Provide the [X, Y] coordinate of the cell's center where the given text is located.  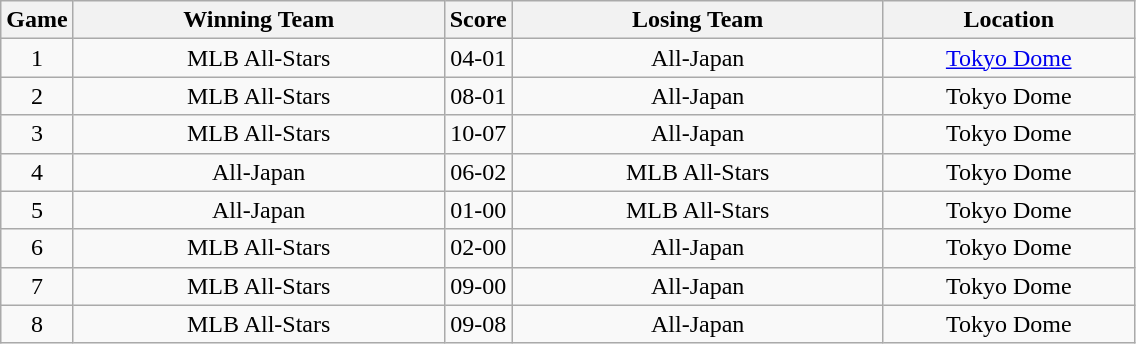
04-01 [478, 58]
Winning Team [258, 20]
4 [37, 172]
Location [1008, 20]
10-07 [478, 134]
Score [478, 20]
1 [37, 58]
6 [37, 248]
3 [37, 134]
8 [37, 324]
01-00 [478, 210]
Losing Team [698, 20]
06-02 [478, 172]
7 [37, 286]
02-00 [478, 248]
09-00 [478, 286]
2 [37, 96]
5 [37, 210]
08-01 [478, 96]
Game [37, 20]
09-08 [478, 324]
